Return the (x, y) coordinate for the center point of the cell that contains the specified text.  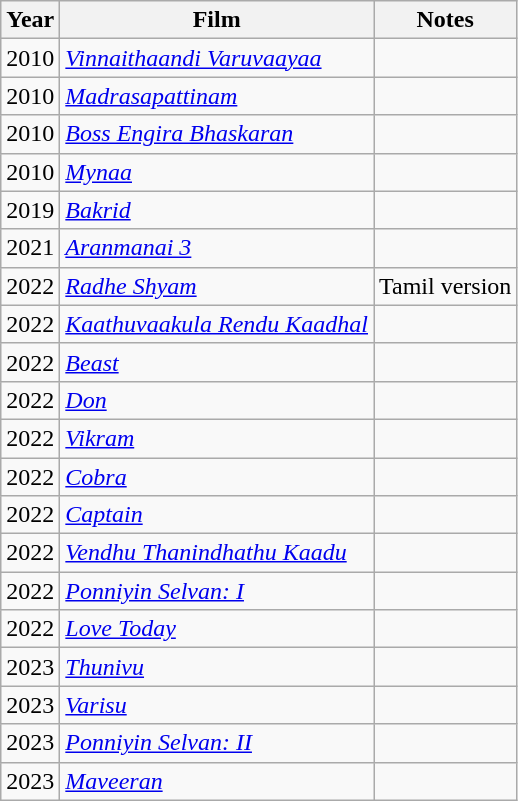
Captain (217, 515)
Vinnaithaandi Varuvaayaa (217, 58)
Boss Engira Bhaskaran (217, 134)
Radhe Shyam (217, 286)
Ponniyin Selvan: I (217, 591)
Varisu (217, 705)
Vendhu Thanindhathu Kaadu (217, 553)
Ponniyin Selvan: II (217, 743)
Tamil version (446, 286)
Cobra (217, 477)
Vikram (217, 438)
Bakrid (217, 210)
Madrasapattinam (217, 96)
Don (217, 400)
Mynaa (217, 172)
Maveeran (217, 781)
Kaathuvaakula Rendu Kaadhal (217, 324)
Beast (217, 362)
Film (217, 20)
Notes (446, 20)
2021 (30, 248)
Thunivu (217, 667)
Year (30, 20)
Aranmanai 3 (217, 248)
2019 (30, 210)
Love Today (217, 629)
